Locate the cell with the specified text and output its [X, Y] center coordinate. 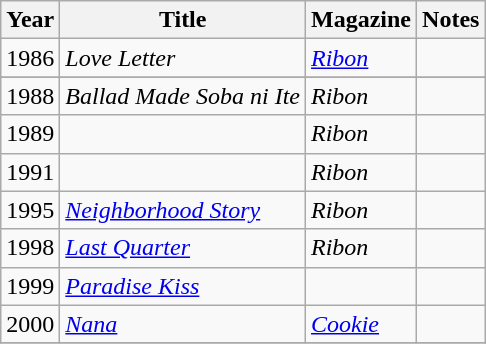
1991 [30, 172]
Last Quarter [183, 248]
Magazine [362, 20]
Ballad Made Soba ni Ite [183, 96]
Nana [183, 324]
Cookie [362, 324]
Year [30, 20]
1988 [30, 96]
Paradise Kiss [183, 286]
1999 [30, 286]
1995 [30, 210]
Love Letter [183, 58]
Notes [451, 20]
1989 [30, 134]
Neighborhood Story [183, 210]
1986 [30, 58]
Title [183, 20]
1998 [30, 248]
2000 [30, 324]
